Find where the given text appears and provide that cell's center as (X, Y) coordinate. 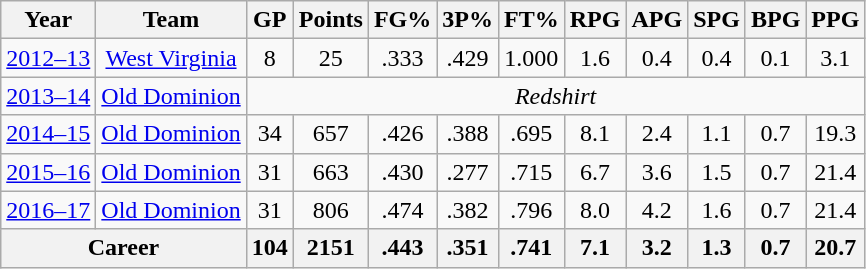
.430 (402, 172)
Points (330, 20)
Redshirt (556, 96)
.443 (402, 248)
.333 (402, 58)
1.5 (717, 172)
.426 (402, 134)
19.3 (836, 134)
PPG (836, 20)
FT% (531, 20)
4.2 (657, 210)
3.6 (657, 172)
.351 (468, 248)
BPG (775, 20)
.695 (531, 134)
1.000 (531, 58)
.388 (468, 134)
.382 (468, 210)
3.2 (657, 248)
2151 (330, 248)
RPG (595, 20)
657 (330, 134)
2.4 (657, 134)
FG% (402, 20)
.741 (531, 248)
Year (48, 20)
.474 (402, 210)
Career (124, 248)
.796 (531, 210)
104 (270, 248)
APG (657, 20)
.429 (468, 58)
West Virginia (171, 58)
1.1 (717, 134)
7.1 (595, 248)
2014–15 (48, 134)
3P% (468, 20)
8.0 (595, 210)
3.1 (836, 58)
Team (171, 20)
2013–14 (48, 96)
806 (330, 210)
GP (270, 20)
2016–17 (48, 210)
2012–13 (48, 58)
6.7 (595, 172)
.715 (531, 172)
2015–16 (48, 172)
34 (270, 134)
25 (330, 58)
SPG (717, 20)
8.1 (595, 134)
20.7 (836, 248)
.277 (468, 172)
8 (270, 58)
663 (330, 172)
1.3 (717, 248)
0.1 (775, 58)
